Locate the cell with the specified text and output its (X, Y) center coordinate. 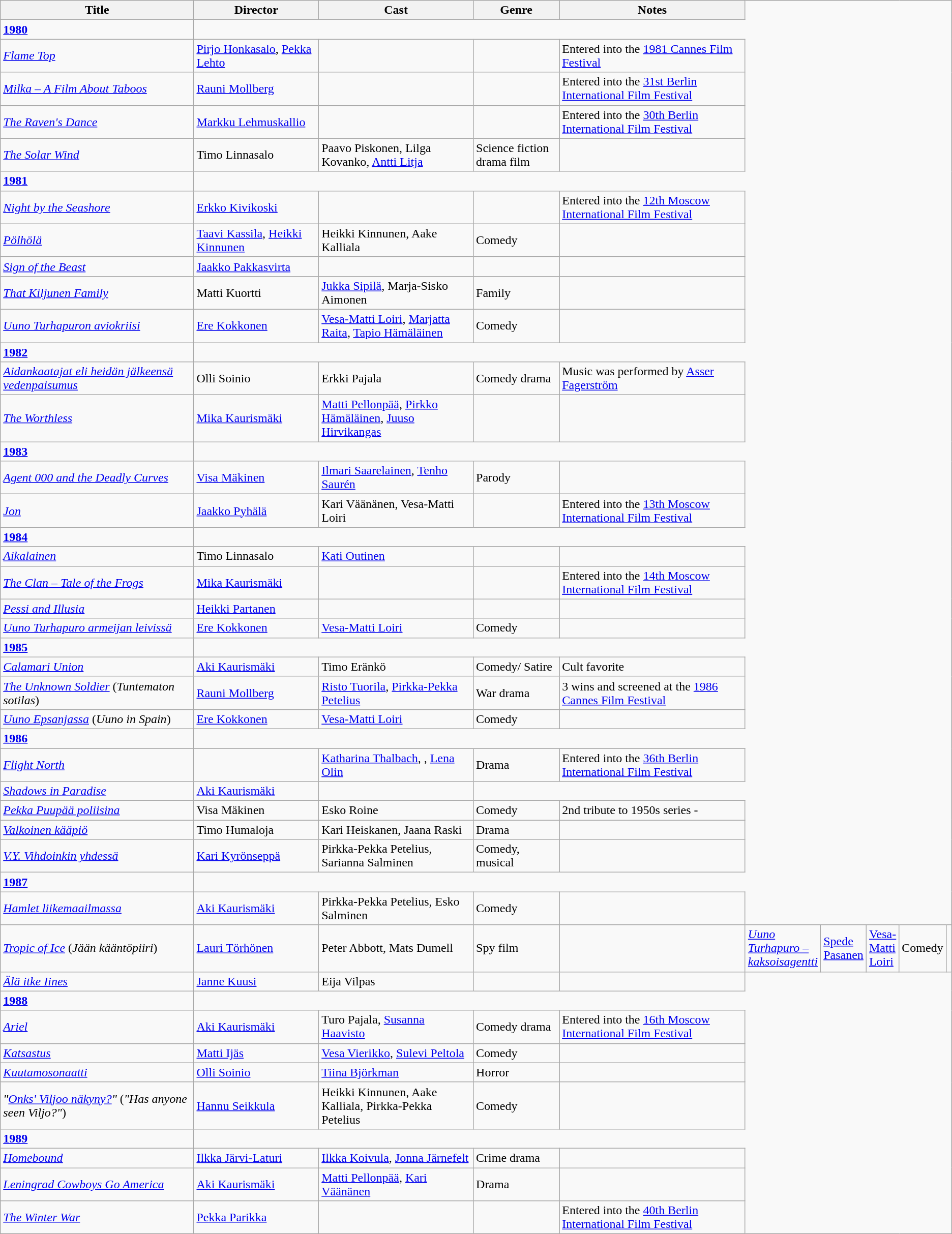
Tropic of Ice (Jään kääntöpiiri) (97, 948)
Jukka Sipilä, Marja-Sisko Aimonen (396, 293)
3 wins and screened at the 1986 Cannes Film Festival (652, 693)
Pirkka-Pekka Petelius, Esko Salminen (396, 908)
Music was performed by Asser Fagerström (652, 378)
The Worthless (97, 418)
Sign of the Beast (97, 266)
Pirjo Honkasalo, Pekka Lehto (256, 56)
Ariel (97, 1027)
Valkoinen kääpiö (97, 830)
Night by the Seashore (97, 207)
Director (256, 10)
The Solar Wind (97, 155)
Peter Abbott, Mats Dumell (396, 948)
Kari Väänänen, Vesa-Matti Loiri (396, 510)
1987 (97, 882)
1988 (97, 1001)
Vesa-Matti Loiri, Marjatta Raita, Tapio Hämäläinen (396, 325)
Erkko Kivikoski (256, 207)
Hannu Seikkula (256, 1105)
Matti Ijäs (256, 1053)
Agent 000 and the Deadly Curves (97, 478)
Cult favorite (652, 667)
Timo Eränkö (396, 667)
Entered into the 13th Moscow International Film Festival (652, 510)
Uuno Turhapuro armeijan leivissä (97, 628)
Matti Pellonpää, Kari Väänänen (396, 1184)
The Winter War (97, 1217)
Horror (517, 1072)
Entered into the 31st Berlin International Film Festival (652, 88)
Spede Pasanen (844, 948)
Turo Pajala, Susanna Haavisto (396, 1027)
Comedy/ Satire (517, 667)
Entered into the 12th Moscow International Film Festival (652, 207)
Katharina Thalbach, , Lena Olin (396, 765)
Flight North (97, 765)
1989 (97, 1138)
Crime drama (517, 1158)
Entered into the 36th Berlin International Film Festival (652, 765)
Jaakko Pyhälä (256, 510)
Heikki Kinnunen, Aake Kalliala, Pirkka-Pekka Petelius (396, 1105)
Kati Outinen (396, 556)
Markku Lehmuskallio (256, 122)
Matti Kuortti (256, 293)
2nd tribute to 1950s series - (652, 810)
1982 (97, 352)
Science fiction drama film (517, 155)
Notes (652, 10)
Family (517, 293)
Uuno Epsanjassa (Uuno in Spain) (97, 719)
Aidankaatajat eli heidän jälkeensä vedenpaisumus (97, 378)
Risto Tuorila, Pirkka-Pekka Petelius (396, 693)
Jon (97, 510)
Pirkka-Pekka Petelius, Sarianna Salminen (396, 856)
Uuno Turhapuro – kaksoisagentti (783, 948)
Paavo Piskonen, Lilga Kovanko, Antti Litja (396, 155)
V.Y. Vihdoinkin yhdessä (97, 856)
Eija Vilpas (396, 981)
Entered into the 14th Moscow International Film Festival (652, 583)
Timo Humaloja (256, 830)
1981 (97, 181)
Entered into the 40th Berlin International Film Festival (652, 1217)
"Onks' Viljoo näkyny?" ("Has anyone seen Viljo?") (97, 1105)
1985 (97, 647)
Heikki Kinnunen, Aake Kalliala (396, 240)
Shadows in Paradise (97, 791)
Esko Roine (396, 810)
Entered into the 16th Moscow International Film Festival (652, 1027)
Erkki Pajala (396, 378)
Spy film (517, 948)
Homebound (97, 1158)
Janne Kuusi (256, 981)
1986 (97, 738)
1984 (97, 537)
Entered into the 1981 Cannes Film Festival (652, 56)
The Clan – Tale of the Frogs (97, 583)
Comedy, musical (517, 856)
Flame Top (97, 56)
Katsastus (97, 1053)
Milka – A Film About Taboos (97, 88)
Vesa Vierikko, Sulevi Peltola (396, 1053)
Lauri Törhönen (256, 948)
Title (97, 10)
War drama (517, 693)
Ilkka Koivula, Jonna Järnefelt (396, 1158)
Tiina Björkman (396, 1072)
Leningrad Cowboys Go America (97, 1184)
Pekka Puupää poliisina (97, 810)
Kuutamosonaatti (97, 1072)
The Unknown Soldier (Tuntematon sotilas) (97, 693)
Taavi Kassila, Heikki Kinnunen (256, 240)
Jaakko Pakkasvirta (256, 266)
1983 (97, 452)
Hamlet liikemaailmassa (97, 908)
That Kiljunen Family (97, 293)
Genre (517, 10)
Ilkka Järvi-Laturi (256, 1158)
Aikalainen (97, 556)
Parody (517, 478)
Pekka Parikka (256, 1217)
Kari Heiskanen, Jaana Raski (396, 830)
1980 (97, 29)
Entered into the 30th Berlin International Film Festival (652, 122)
Matti Pellonpää, Pirkko Hämäläinen, Juuso Hirvikangas (396, 418)
Pölhölä (97, 240)
Uuno Turhapuron aviokriisi (97, 325)
Calamari Union (97, 667)
Cast (396, 10)
Heikki Partanen (256, 609)
Älä itke Iines (97, 981)
Ilmari Saarelainen, Tenho Saurén (396, 478)
Kari Kyrönseppä (256, 856)
The Raven's Dance (97, 122)
Pessi and Illusia (97, 609)
